From the cell containing the given text, extract its center point as [x, y] coordinate. 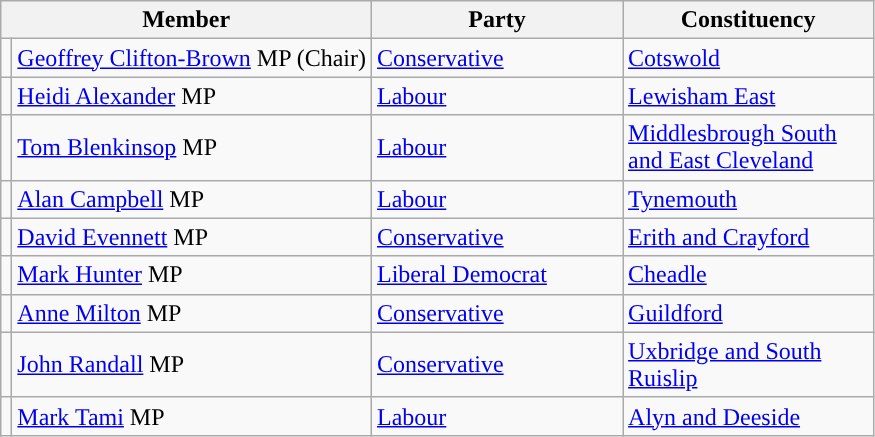
Cheadle [748, 275]
Uxbridge and South Ruislip [748, 364]
Party [496, 20]
Mark Hunter MP [192, 275]
Anne Milton MP [192, 313]
Geoffrey Clifton-Brown MP (Chair) [192, 58]
Erith and Crayford [748, 237]
Alyn and Deeside [748, 416]
Tynemouth [748, 199]
Constituency [748, 20]
Alan Campbell MP [192, 199]
Cotswold [748, 58]
Guildford [748, 313]
Mark Tami MP [192, 416]
John Randall MP [192, 364]
David Evennett MP [192, 237]
Lewisham East [748, 96]
Member [186, 20]
Heidi Alexander MP [192, 96]
Liberal Democrat [496, 275]
Tom Blenkinsop MP [192, 148]
Middlesbrough South and East Cleveland [748, 148]
